For the text-containing cell, return its midpoint in (x, y) coordinate format. 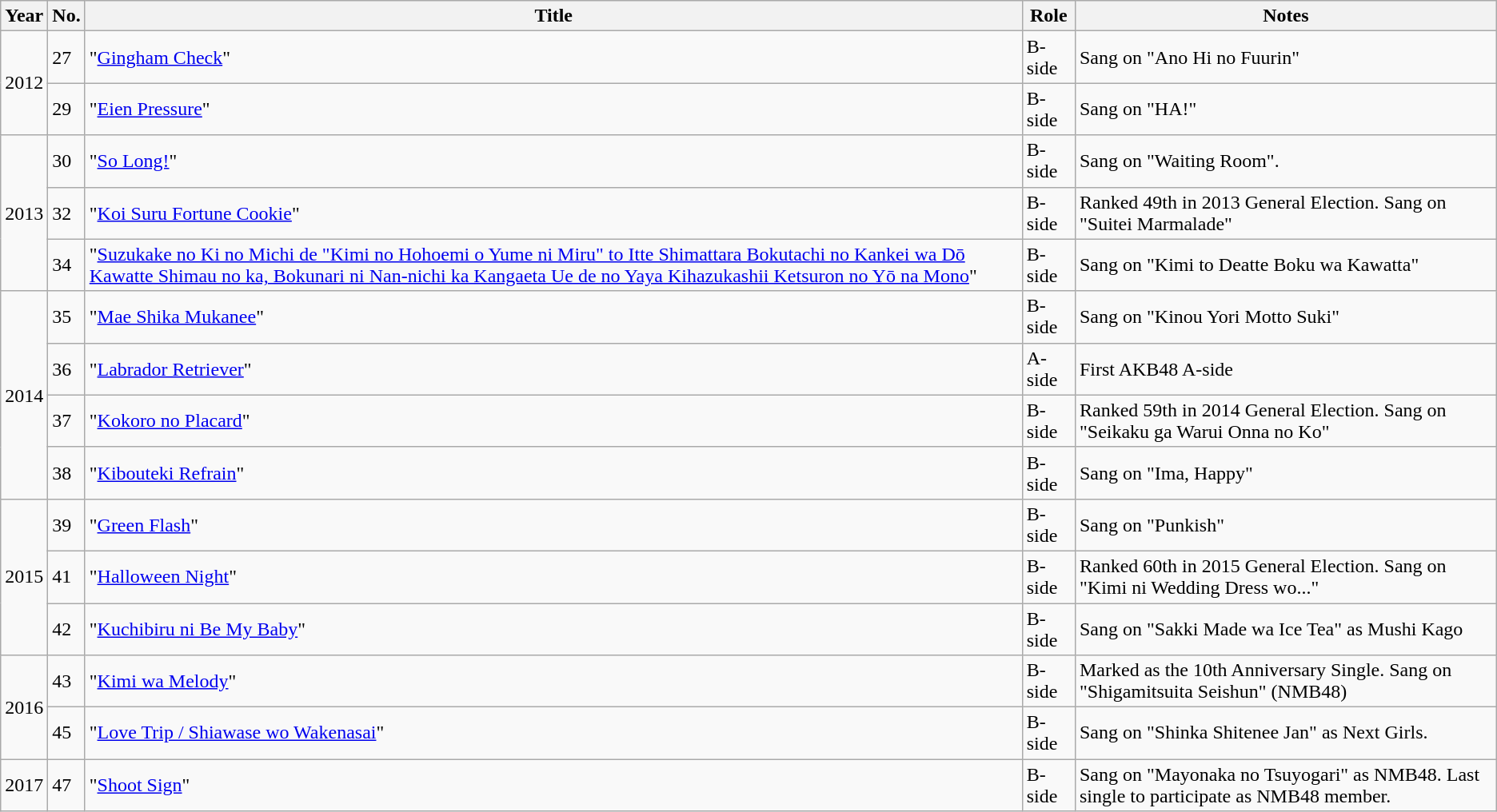
Sang on "Sakki Made wa Ice Tea" as Mushi Kago (1286, 628)
41 (66, 577)
Sang on "Kinou Yori Motto Suki" (1286, 316)
36 (66, 369)
"Kimi wa Melody" (553, 681)
2012 (24, 83)
Ranked 60th in 2015 General Election. Sang on "Kimi ni Wedding Dress wo..." (1286, 577)
Sang on "Punkish" (1286, 524)
Marked as the 10th Anniversary Single. Sang on "Shigamitsuita Seishun" (NMB48) (1286, 681)
Notes (1286, 16)
"Kibouteki Refrain" (553, 473)
35 (66, 316)
"Gingham Check" (553, 58)
38 (66, 473)
"Kuchibiru ni Be My Baby" (553, 628)
2014 (24, 395)
"Halloween Night" (553, 577)
Sang on "Waiting Room". (1286, 161)
27 (66, 58)
No. (66, 16)
Ranked 49th in 2013 General Election. Sang on "Suitei Marmalade" (1286, 213)
Ranked 59th in 2014 General Election. Sang on "Seikaku ga Warui Onna no Ko" (1286, 420)
39 (66, 524)
2013 (24, 213)
32 (66, 213)
"So Long!" (553, 161)
Sang on "HA!" (1286, 109)
A-side (1048, 369)
29 (66, 109)
Sang on "Shinka Shitenee Jan" as Next Girls. (1286, 734)
Sang on "Ano Hi no Fuurin" (1286, 58)
"Shoot Sign" (553, 785)
Sang on "Kimi to Deatte Boku wa Kawatta" (1286, 265)
45 (66, 734)
34 (66, 265)
"Koi Suru Fortune Cookie" (553, 213)
43 (66, 681)
2015 (24, 577)
"Green Flash" (553, 524)
30 (66, 161)
Year (24, 16)
"Eien Pressure" (553, 109)
Role (1048, 16)
2017 (24, 785)
Sang on "Ima, Happy" (1286, 473)
"Labrador Retriever" (553, 369)
"Kokoro no Placard" (553, 420)
"Mae Shika Mukanee" (553, 316)
First AKB48 A-side (1286, 369)
47 (66, 785)
Sang on "Mayonaka no Tsuyogari" as NMB48. Last single to participate as NMB48 member. (1286, 785)
2016 (24, 707)
37 (66, 420)
42 (66, 628)
"Love Trip / Shiawase wo Wakenasai" (553, 734)
Title (553, 16)
